Output the [X, Y] coordinate of the center of the cell containing the given text.  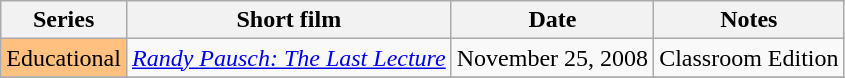
Notes [749, 20]
Classroom Edition [749, 58]
Short film [288, 20]
Randy Pausch: The Last Lecture [288, 58]
Date [552, 20]
Series [64, 20]
Educational [64, 58]
November 25, 2008 [552, 58]
